Output the (X, Y) coordinate of the center of the cell containing the given text.  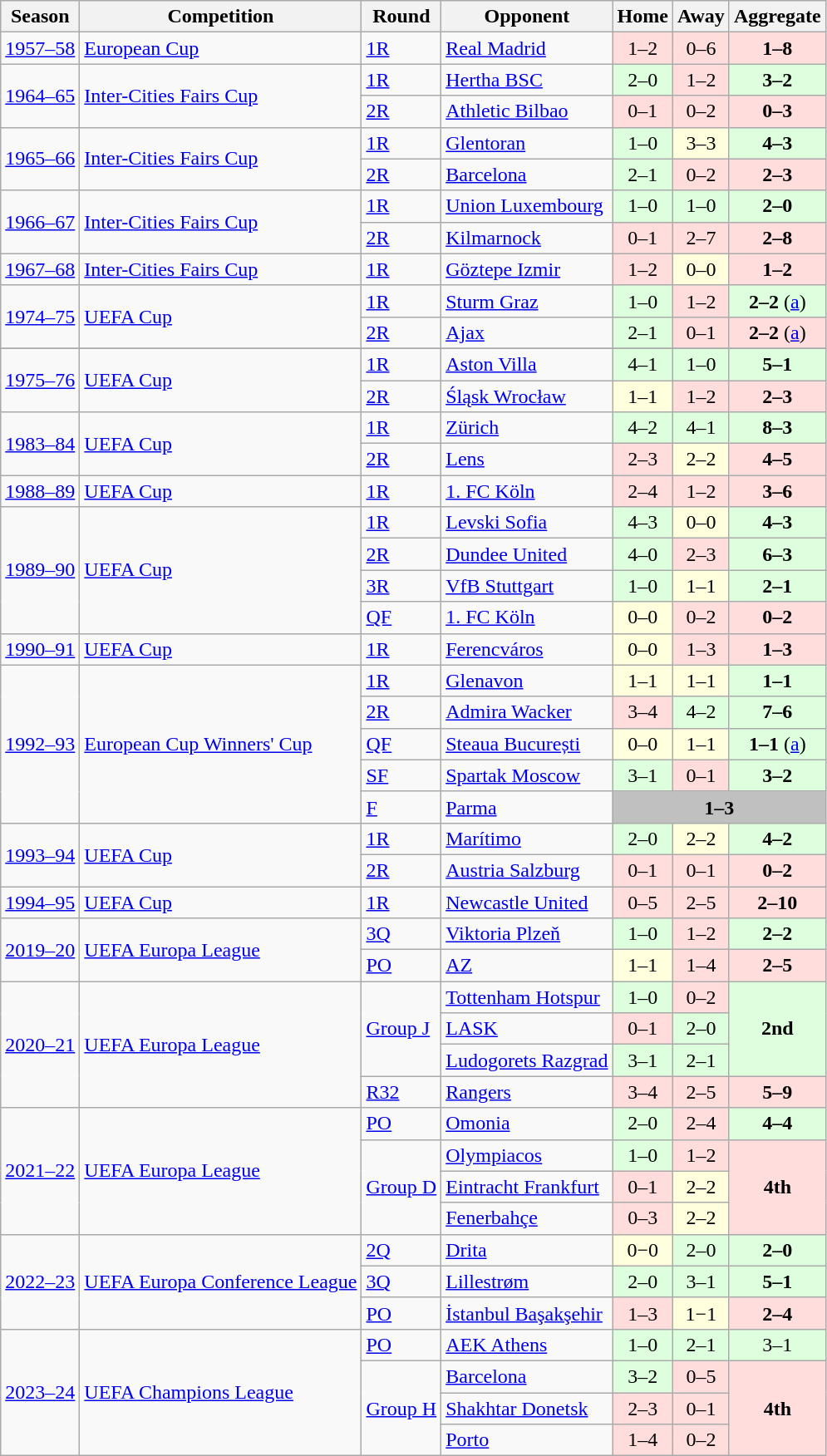
Season (40, 17)
1990–91 (40, 649)
1992–93 (40, 744)
Union Luxembourg (527, 206)
Viktoria Plzeň (527, 934)
1974–75 (40, 317)
Göztepe Izmir (527, 269)
2021–22 (40, 1171)
LASK (527, 1029)
European Cup Winners' Cup (221, 744)
2nd (777, 1029)
European Cup (221, 48)
Lillestrøm (527, 1281)
Eintracht Frankfurt (527, 1187)
1965–66 (40, 159)
Hertha BSC (527, 80)
Glenavon (527, 681)
Athletic Bilbao (527, 111)
R32 (401, 1092)
3–6 (777, 491)
8–3 (777, 428)
1967–68 (40, 269)
1–8 (777, 48)
0−0 (642, 1250)
Glentoran (527, 143)
3–3 (701, 143)
1994–95 (40, 902)
Ferencváros (527, 649)
Aggregate (777, 17)
4–0 (642, 554)
4–4 (777, 1124)
Round (401, 17)
Newcastle United (527, 902)
1989–90 (40, 570)
5–9 (777, 1092)
Sturm Graz (527, 301)
UEFA Europa Conference League (221, 1281)
Śląsk Wrocław (527, 396)
2–8 (777, 238)
Shakhtar Donetsk (527, 1409)
Fenerbahçe (527, 1218)
Group D (401, 1187)
1964–65 (40, 96)
2023–24 (40, 1392)
2020–21 (40, 1045)
Levski Sofia (527, 523)
Rangers (527, 1092)
VfB Stuttgart (527, 586)
Marítimo (527, 839)
Tottenham Hotspur (527, 997)
Parma (527, 807)
Lens (527, 460)
Olympiacos (527, 1155)
1966–67 (40, 222)
2022–23 (40, 1281)
Dundee United (527, 554)
Spartak Moscow (527, 775)
Zürich (527, 428)
Ludogorets Razgrad (527, 1060)
Admira Wacker (527, 712)
1983–84 (40, 444)
AZ (527, 966)
7–6 (777, 712)
2–7 (701, 238)
1993–94 (40, 854)
1988–89 (40, 491)
Ajax (527, 332)
2019–20 (40, 950)
Steaua București (527, 744)
2Q (401, 1250)
İstanbul Başakşehir (527, 1313)
AEK Athens (527, 1345)
F (401, 807)
Real Madrid (527, 48)
1−1 (701, 1313)
Porto (527, 1440)
1975–76 (40, 380)
Group H (401, 1408)
Austria Salzburg (527, 870)
Kilmarnock (527, 238)
2–10 (777, 902)
Aston Villa (527, 364)
UEFA Champions League (221, 1392)
Opponent (527, 17)
Competition (221, 17)
4–5 (777, 460)
Away (701, 17)
1957–58 (40, 48)
Home (642, 17)
6–3 (777, 554)
Group J (401, 1029)
Omonia (527, 1124)
SF (401, 775)
0–6 (701, 48)
Drita (527, 1250)
3R (401, 586)
1–1 (a) (777, 744)
